From the cell containing the given text, extract its center point as [x, y] coordinate. 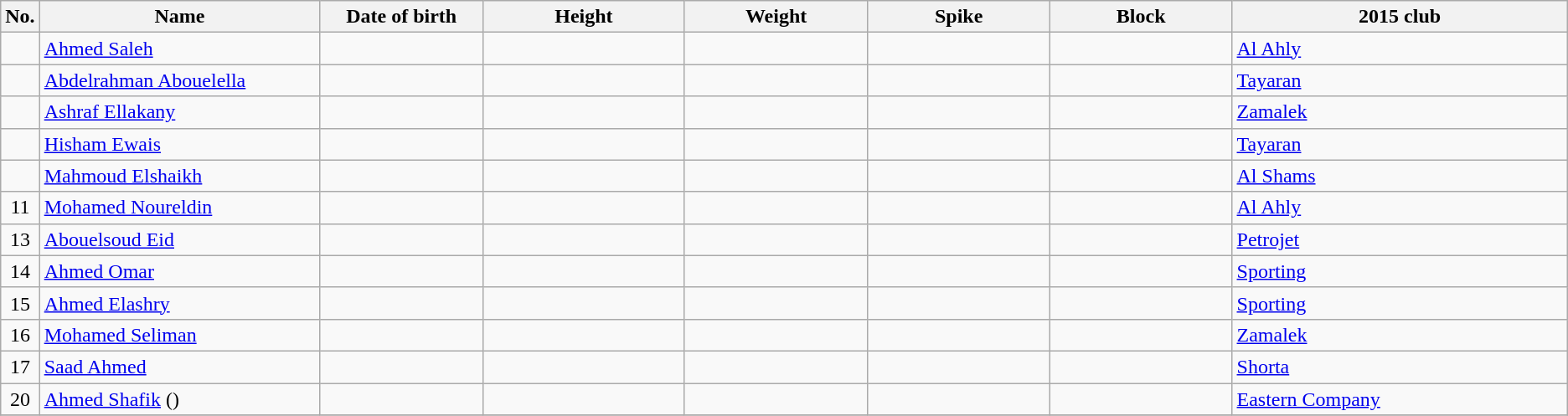
Ashraf Ellakany [179, 112]
Hisham Ewais [179, 144]
Date of birth [402, 17]
Eastern Company [1400, 399]
Mohamed Noureldin [179, 208]
No. [20, 17]
13 [20, 239]
Saad Ahmed [179, 367]
Ahmed Shafik () [179, 399]
20 [20, 399]
Weight [776, 17]
Ahmed Omar [179, 271]
Al Shams [1400, 176]
Ahmed Elashry [179, 303]
Ahmed Saleh [179, 49]
11 [20, 208]
Mohamed Seliman [179, 335]
15 [20, 303]
Shorta [1400, 367]
Abdelrahman Abouelella [179, 80]
17 [20, 367]
Petrojet [1400, 239]
Mahmoud Elshaikh [179, 176]
Spike [959, 17]
Block [1141, 17]
Name [179, 17]
Height [585, 17]
2015 club [1400, 17]
14 [20, 271]
Abouelsoud Eid [179, 239]
16 [20, 335]
